Capture the cell that displays the provided text and extract its [x, y] central coordinate. 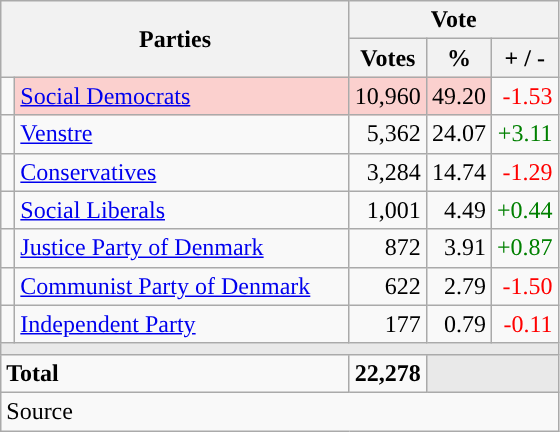
Social Liberals [182, 210]
0.79 [458, 324]
-0.11 [524, 324]
22,278 [388, 373]
872 [388, 248]
Total [176, 373]
14.74 [458, 172]
Source [280, 411]
Communist Party of Denmark [182, 286]
Venstre [182, 134]
Justice Party of Denmark [182, 248]
+0.87 [524, 248]
49.20 [458, 96]
+3.11 [524, 134]
% [458, 58]
Independent Party [182, 324]
10,960 [388, 96]
4.49 [458, 210]
-1.53 [524, 96]
+0.44 [524, 210]
177 [388, 324]
-1.50 [524, 286]
Vote [454, 20]
Social Democrats [182, 96]
Conservatives [182, 172]
5,362 [388, 134]
Parties [176, 39]
-1.29 [524, 172]
24.07 [458, 134]
2.79 [458, 286]
1,001 [388, 210]
3,284 [388, 172]
622 [388, 286]
+ / - [524, 58]
Votes [388, 58]
3.91 [458, 248]
